Capture the cell that displays the provided text and extract its (X, Y) central coordinate. 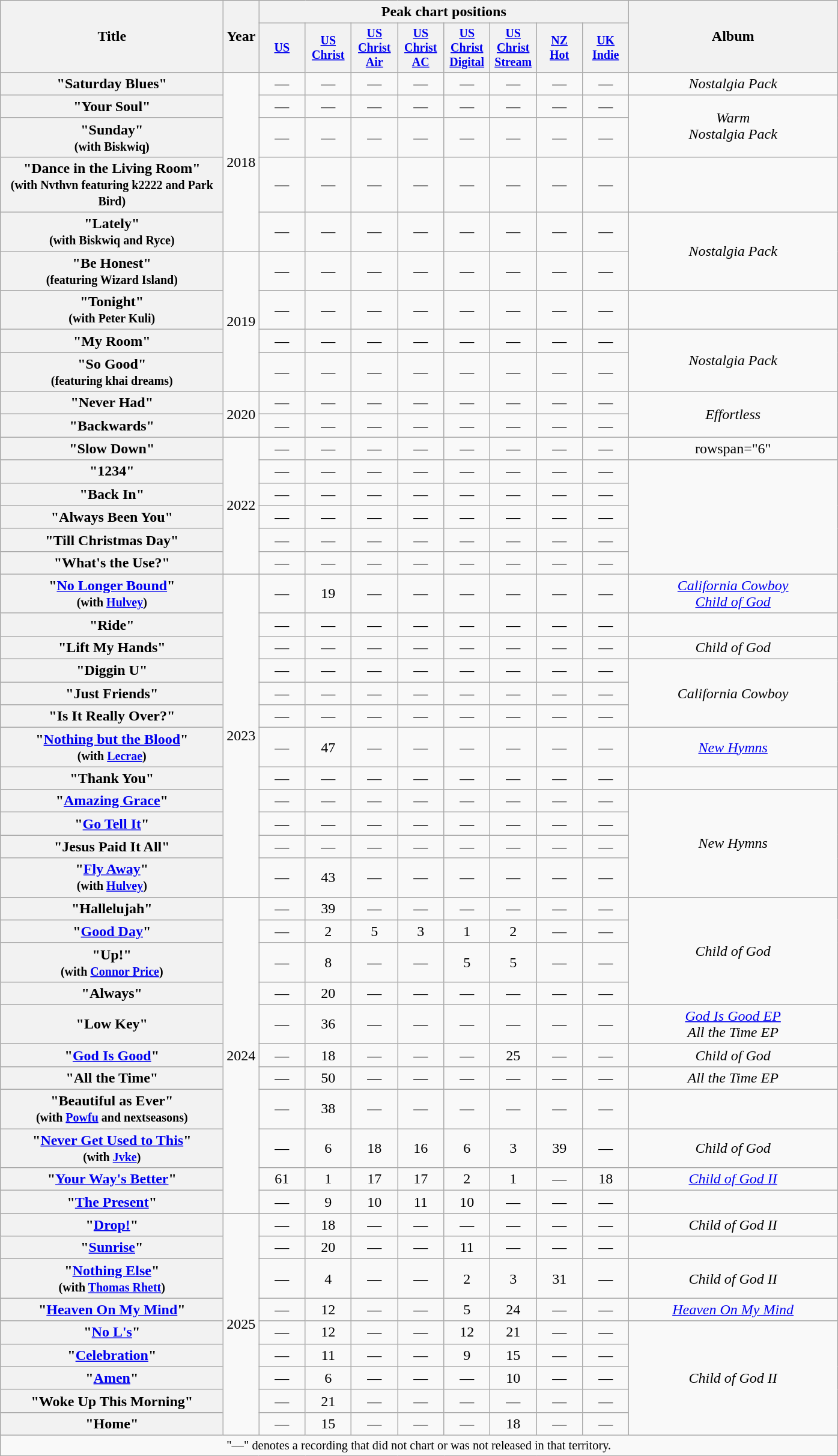
USChristAir (375, 48)
USChristDigital (467, 48)
rowspan="6" (733, 449)
USChristAC (421, 48)
"Tonight"(with Peter Kuli) (112, 310)
"Slow Down" (112, 449)
"Backwards" (112, 426)
"Amen" (112, 1378)
US (282, 48)
God Is Good EPAll the Time EP (733, 1024)
"Back In" (112, 494)
"Is It Really Over?" (112, 716)
16 (421, 1148)
California Cowboy (733, 693)
"Heaven On My Mind" (112, 1309)
"Jesus Paid It All" (112, 847)
Peak chart positions (444, 12)
2019 (241, 322)
25 (513, 1055)
"Thank You" (112, 778)
"All the Time" (112, 1078)
"Beautiful as Ever"(with Powfu and nextseasons) (112, 1110)
UKIndie (606, 48)
"Up!"(with Connor Price) (112, 962)
"Always" (112, 993)
"Your Soul" (112, 106)
Heaven On My Mind (733, 1309)
43 (328, 878)
"Celebration" (112, 1355)
"The Present" (112, 1202)
24 (513, 1309)
Effortless (733, 414)
"Never Had" (112, 403)
"Fly Away"(with Hulvey) (112, 878)
"What's the Use?" (112, 563)
All the Time EP (733, 1078)
2024 (241, 1056)
"Lately"(with Biskwiq and Ryce) (112, 232)
"Never Get Used to This"(with Jvke) (112, 1148)
"Drop!" (112, 1225)
Title (112, 37)
"My Room" (112, 341)
"Amazing Grace" (112, 801)
WarmNostalgia Pack (733, 126)
"No L's" (112, 1332)
"1234" (112, 471)
"No Longer Bound"(with Hulvey) (112, 593)
"Woke Up This Morning" (112, 1401)
"Good Day" (112, 931)
50 (328, 1078)
"Ride" (112, 624)
"Lift My Hands" (112, 647)
"Go Tell It" (112, 824)
31 (560, 1279)
"So Good"(featuring khai dreams) (112, 372)
2018 (241, 162)
"Just Friends" (112, 693)
California CowboyChild of God (733, 593)
8 (328, 962)
"Till Christmas Day" (112, 540)
"Diggin U" (112, 671)
"Nothing but the Blood"(with Lecrae) (112, 747)
"Home" (112, 1424)
47 (328, 747)
USChrist (328, 48)
"Saturday Blues" (112, 83)
4 (328, 1279)
Album (733, 37)
"—" denotes a recording that did not chart or was not released in that territory. (419, 1445)
"Sunday"(with Biskwiq) (112, 137)
"Low Key" (112, 1024)
2025 (241, 1325)
"Be Honest"(featuring Wizard Island) (112, 271)
38 (328, 1110)
19 (328, 593)
"Hallelujah" (112, 908)
36 (328, 1024)
"Nothing Else"(with Thomas Rhett) (112, 1279)
2023 (241, 736)
2020 (241, 414)
"Dance in the Living Room"(with Nvthvn featuring k2222 and Park Bird) (112, 184)
USChristStream (513, 48)
"Sunrise" (112, 1248)
NZHot (560, 48)
Year (241, 37)
"God Is Good" (112, 1055)
2022 (241, 506)
"Your Way's Better" (112, 1179)
61 (282, 1179)
"Always Been You" (112, 517)
